Return the (X, Y) coordinate for the center point of the cell that contains the specified text.  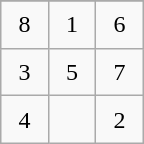
1 (72, 24)
5 (72, 72)
4 (24, 120)
8 (24, 24)
6 (120, 24)
3 (24, 72)
2 (120, 120)
7 (120, 72)
